Search for the cell housing the specified text and yield its (X, Y) center coordinate. 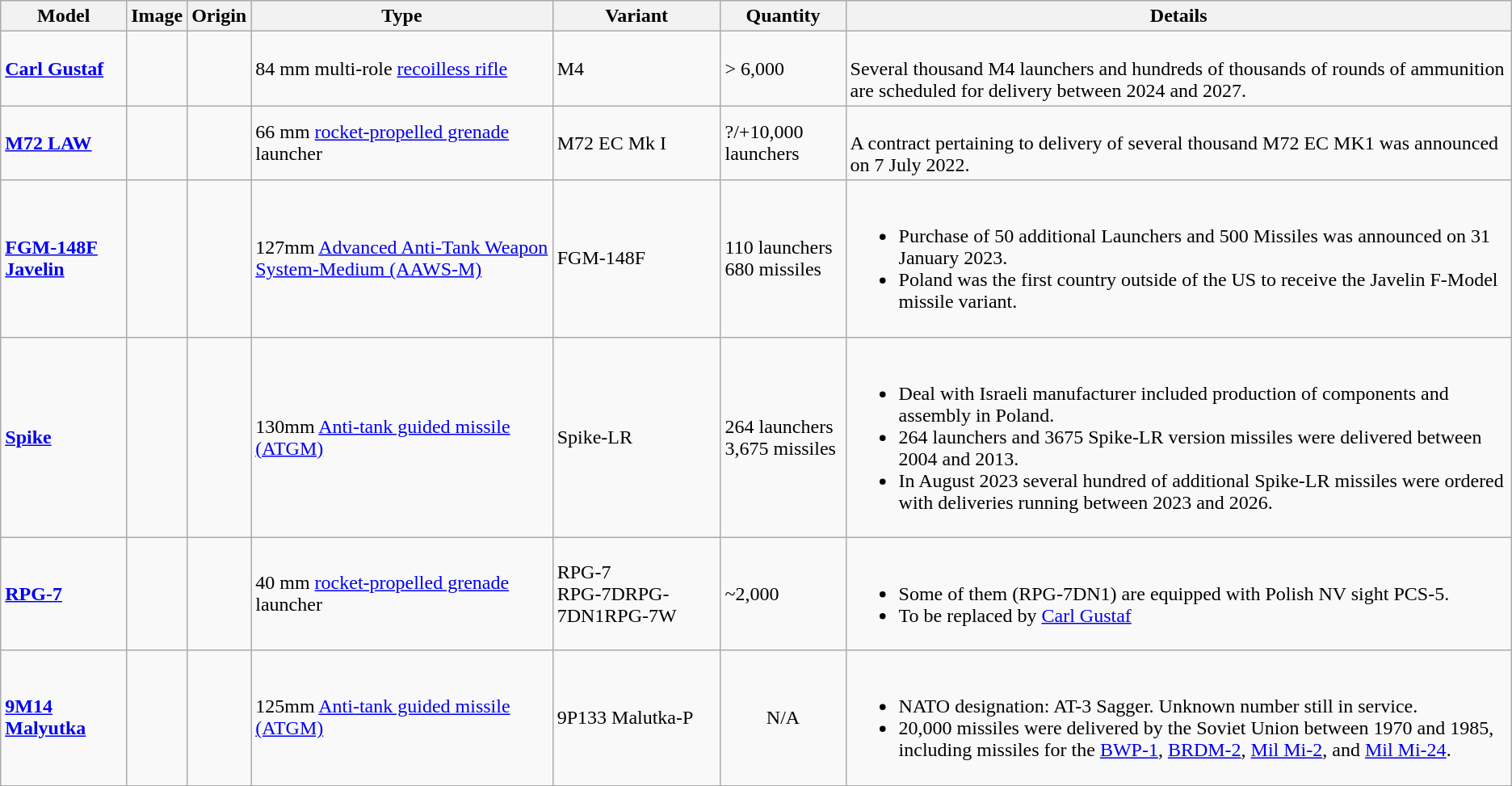
40 mm rocket-propelled grenade launcher (402, 594)
?/+10,000 launchers (783, 143)
Origin (220, 16)
264 launchers3,675 missiles (783, 437)
9M14 Malyutka (64, 717)
Some of them (RPG-7DN1) are equipped with Polish NV sight PCS-5.To be replaced by Carl Gustaf (1178, 594)
Image (157, 16)
84 mm multi-role recoilless rifle (402, 69)
RPG-7RPG-7DRPG-7DN1RPG-7W (636, 594)
FGM-148F (636, 258)
> 6,000 (783, 69)
66 mm rocket-propelled grenade launcher (402, 143)
125mm Anti-tank guided missile (ATGM) (402, 717)
Details (1178, 16)
130mm Anti-tank guided missile (ATGM) (402, 437)
110 launchers680 missiles (783, 258)
N/A (783, 717)
FGM-148F Javelin (64, 258)
9P133 Malutka-P (636, 717)
Type (402, 16)
RPG-7 (64, 594)
Spike-LR (636, 437)
A contract pertaining to delivery of several thousand M72 EC MK1 was announced on 7 July 2022. (1178, 143)
Variant (636, 16)
127mm Advanced Anti-Tank Weapon System-Medium (AAWS-M) (402, 258)
Quantity (783, 16)
Spike (64, 437)
M4 (636, 69)
M72 LAW (64, 143)
M72 EC Mk I (636, 143)
Several thousand M4 launchers and hundreds of thousands of rounds of ammunition are scheduled for delivery between 2024 and 2027. (1178, 69)
Model (64, 16)
Carl Gustaf (64, 69)
~2,000 (783, 594)
